Output the [x, y] coordinate of the center of the cell containing the given text.  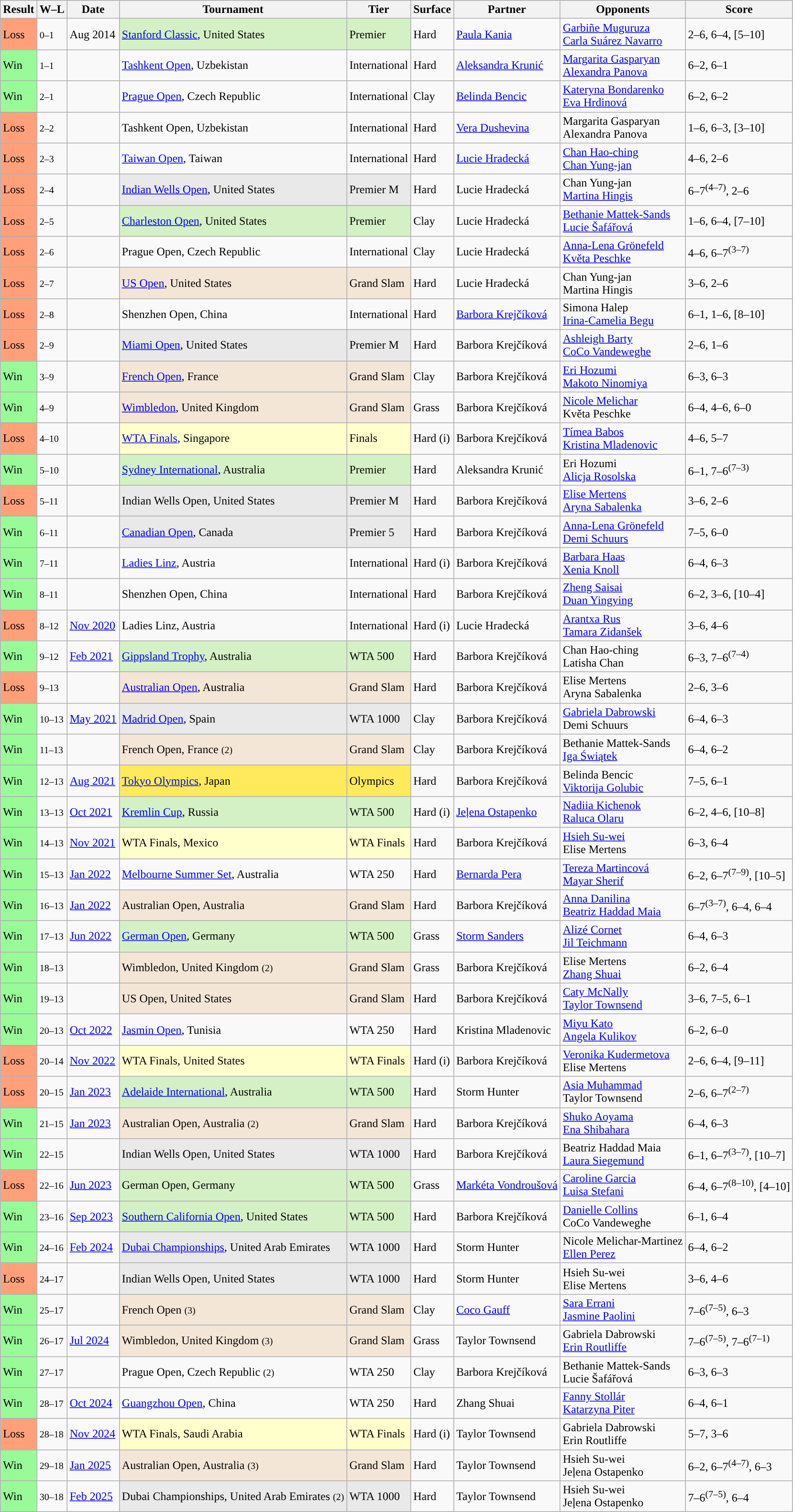
Caroline Garcia Luisa Stefani [623, 1185]
Gabriela Dabrowski Demi Schuurs [623, 718]
7–6(7–5), 6–3 [739, 1309]
28–18 [52, 1435]
7–5, 6–1 [739, 780]
Olympics [379, 780]
6–2, 6–2 [739, 97]
Tokyo Olympics, Japan [233, 780]
9–12 [52, 656]
Vera Dushevina [507, 127]
Tímea Babos Kristina Mladenovic [623, 439]
26–17 [52, 1341]
6–7(4–7), 2–6 [739, 189]
Miami Open, United States [233, 345]
Premier 5 [379, 532]
Zhang Shuai [507, 1403]
21–15 [52, 1123]
W–L [52, 10]
Asia Muhammad Taylor Townsend [623, 1092]
Anna-Lena Grönefeld Květa Peschke [623, 252]
2–2 [52, 127]
4–6, 2–6 [739, 159]
Garbiñe Muguruza Carla Suárez Navarro [623, 34]
Canadian Open, Canada [233, 532]
Kristina Mladenovic [507, 1030]
Eri Hozumi Alicja Rosolska [623, 470]
Veronika Kudermetova Elise Mertens [623, 1061]
20–15 [52, 1092]
Partner [507, 10]
Nov 2022 [93, 1061]
2–7 [52, 283]
2–4 [52, 189]
Oct 2022 [93, 1030]
Anna Danilina Beatriz Haddad Maia [623, 906]
28–17 [52, 1403]
Feb 2021 [93, 656]
19–13 [52, 998]
Oct 2024 [93, 1403]
WTA Finals, Saudi Arabia [233, 1435]
16–13 [52, 906]
Shuko Aoyama Ena Shibahara [623, 1123]
WTA Finals, Mexico [233, 843]
2–6, 3–6 [739, 688]
7–6(7–5), 7–6(7–1) [739, 1341]
Chan Hao-ching Latisha Chan [623, 656]
27–17 [52, 1371]
WTA Finals, United States [233, 1061]
Madrid Open, Spain [233, 718]
6–3, 6–4 [739, 843]
6–1, 6–4 [739, 1216]
Adelaide International, Australia [233, 1092]
6–4, 6–7(8–10), [4–10] [739, 1185]
5–11 [52, 501]
6–1, 6–7(3–7), [10–7] [739, 1154]
6–2, 4–6, [10–8] [739, 812]
20–14 [52, 1061]
Wimbledon, United Kingdom (2) [233, 968]
Tier [379, 10]
23–16 [52, 1216]
5–10 [52, 470]
2–6, 6–4, [5–10] [739, 34]
Jun 2022 [93, 936]
Jeļena Ostapenko [507, 812]
Aug 2021 [93, 780]
Australian Open, Australia (3) [233, 1465]
Jul 2024 [93, 1341]
Arantxa Rus Tamara Zidanšek [623, 625]
Coco Gauff [507, 1309]
12–13 [52, 780]
Beatriz Haddad Maia Laura Siegemund [623, 1154]
Sara Errani Jasmine Paolini [623, 1309]
24–16 [52, 1247]
Belinda Bencic [507, 97]
Southern California Open, United States [233, 1216]
Belinda Bencic Viktorija Golubic [623, 780]
6–4, 6–1 [739, 1403]
Nov 2024 [93, 1435]
Wimbledon, United Kingdom (3) [233, 1341]
Jun 2023 [93, 1185]
Charleston Open, United States [233, 221]
2–6, 1–6 [739, 345]
Taiwan Open, Taiwan [233, 159]
9–13 [52, 688]
Jasmin Open, Tunisia [233, 1030]
Sydney International, Australia [233, 470]
Storm Sanders [507, 936]
22–16 [52, 1185]
29–18 [52, 1465]
2–6, 6–7(2–7) [739, 1092]
4–9 [52, 407]
6–7(3–7), 6–4, 6–4 [739, 906]
Kateryna Bondarenko Eva Hrdinová [623, 97]
Nicole Melichar-Martinez Ellen Perez [623, 1247]
Barbara Haas Xenia Knoll [623, 563]
30–18 [52, 1497]
2–8 [52, 314]
3–6, 7–5, 6–1 [739, 998]
French Open, France (2) [233, 750]
2–9 [52, 345]
6–2, 6–7(4–7), 6–3 [739, 1465]
Simona Halep Irina-Camelia Begu [623, 314]
6–1, 1–6, [8–10] [739, 314]
8–11 [52, 594]
18–13 [52, 968]
Kremlin Cup, Russia [233, 812]
6–2, 6–0 [739, 1030]
Bernarda Pera [507, 874]
4–6, 6–7(3–7) [739, 252]
6–2, 3–6, [10–4] [739, 594]
20–13 [52, 1030]
Opponents [623, 10]
3–9 [52, 376]
11–13 [52, 750]
17–13 [52, 936]
Nov 2021 [93, 843]
Prague Open, Czech Republic (2) [233, 1371]
Guangzhou Open, China [233, 1403]
6–3, 7–6(7–4) [739, 656]
7–11 [52, 563]
25–17 [52, 1309]
Ashleigh Barty CoCo Vandeweghe [623, 345]
Fanny Stollár Katarzyna Piter [623, 1403]
Nov 2020 [93, 625]
Paula Kania [507, 34]
May 2021 [93, 718]
14–13 [52, 843]
French Open (3) [233, 1309]
Oct 2021 [93, 812]
2–3 [52, 159]
Gippsland Trophy, Australia [233, 656]
Dubai Championships, United Arab Emirates [233, 1247]
Nadiia Kichenok Raluca Olaru [623, 812]
1–6, 6–3, [3–10] [739, 127]
Aug 2014 [93, 34]
Nicole Melichar Květa Peschke [623, 407]
6–11 [52, 532]
15–13 [52, 874]
Tereza Martincová Mayar Sherif [623, 874]
Stanford Classic, United States [233, 34]
French Open, France [233, 376]
7–5, 6–0 [739, 532]
4–10 [52, 439]
6–4, 4–6, 6–0 [739, 407]
2–6 [52, 252]
Chan Hao-ching Chan Yung-jan [623, 159]
4–6, 5–7 [739, 439]
Score [739, 10]
22–15 [52, 1154]
6–2, 6–7(7–9), [10–5] [739, 874]
Melbourne Summer Set, Australia [233, 874]
Zheng Saisai Duan Yingying [623, 594]
Elise Mertens Zhang Shuai [623, 968]
6–2, 6–1 [739, 65]
7–6(7–5), 6–4 [739, 1497]
Dubai Championships, United Arab Emirates (2) [233, 1497]
Surface [432, 10]
Bethanie Mattek-Sands Iga Świątek [623, 750]
Result [19, 10]
24–17 [52, 1279]
5–7, 3–6 [739, 1435]
1–6, 6–4, [7–10] [739, 221]
0–1 [52, 34]
8–12 [52, 625]
Sep 2023 [93, 1216]
Tournament [233, 10]
Finals [379, 439]
Date [93, 10]
Jan 2025 [93, 1465]
2–1 [52, 97]
2–6, 6–4, [9–11] [739, 1061]
1–1 [52, 65]
10–13 [52, 718]
Danielle Collins CoCo Vandeweghe [623, 1216]
WTA Finals, Singapore [233, 439]
Caty McNally Taylor Townsend [623, 998]
Eri Hozumi Makoto Ninomiya [623, 376]
Miyu Kato Angela Kulikov [623, 1030]
Australian Open, Australia (2) [233, 1123]
13–13 [52, 812]
Feb 2025 [93, 1497]
Wimbledon, United Kingdom [233, 407]
2–5 [52, 221]
6–2, 6–4 [739, 968]
Markéta Vondroušová [507, 1185]
Feb 2024 [93, 1247]
6–1, 7–6(7–3) [739, 470]
Anna-Lena Grönefeld Demi Schuurs [623, 532]
Alizé Cornet Jil Teichmann [623, 936]
